Provide the (x, y) coordinate of the cell's center where the given text is located.  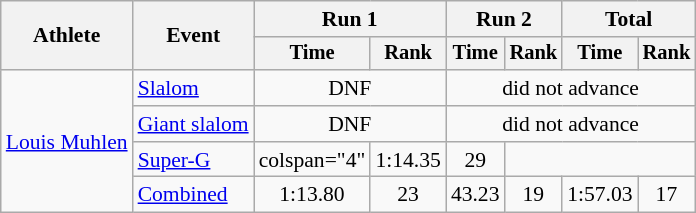
Run 1 (350, 19)
23 (408, 195)
colspan="4" (312, 160)
43.23 (476, 195)
1:13.80 (312, 195)
Athlete (67, 36)
Run 2 (504, 19)
Slalom (194, 88)
Super-G (194, 160)
Event (194, 36)
17 (667, 195)
Giant slalom (194, 124)
Louis Muhlen (67, 141)
1:57.03 (600, 195)
Total (628, 19)
Combined (194, 195)
29 (476, 160)
19 (534, 195)
1:14.35 (408, 160)
